Locate the cell with the specified text and output its (x, y) center coordinate. 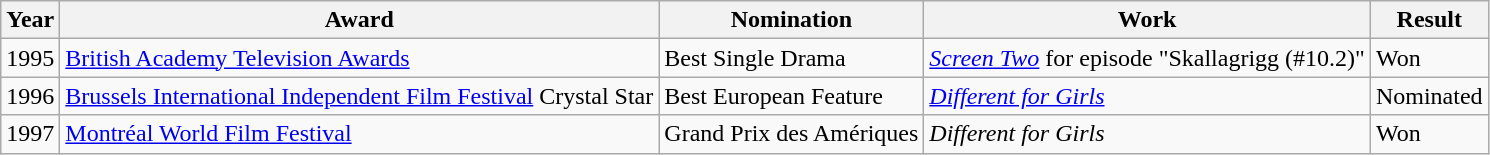
Grand Prix des Amériques (792, 134)
Best Single Drama (792, 58)
Award (360, 20)
Work (1148, 20)
Nomination (792, 20)
Best European Feature (792, 96)
Montréal World Film Festival (360, 134)
1996 (30, 96)
1995 (30, 58)
Brussels International Independent Film Festival Crystal Star (360, 96)
1997 (30, 134)
Nominated (1429, 96)
Screen Two for episode "Skallagrigg (#10.2)" (1148, 58)
British Academy Television Awards (360, 58)
Result (1429, 20)
Year (30, 20)
